Search for the cell housing the specified text and yield its (x, y) center coordinate. 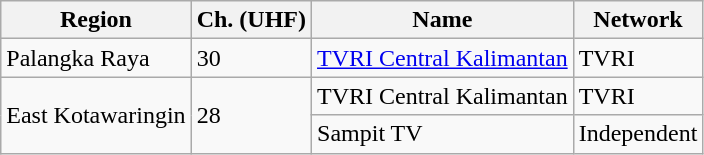
30 (251, 58)
Network (638, 20)
Palangka Raya (96, 58)
28 (251, 115)
Ch. (UHF) (251, 20)
Sampit TV (443, 134)
Independent (638, 134)
East Kotawaringin (96, 115)
Name (443, 20)
Region (96, 20)
